Detect which cell encompasses the target text, then output its (x, y) center coordinate. 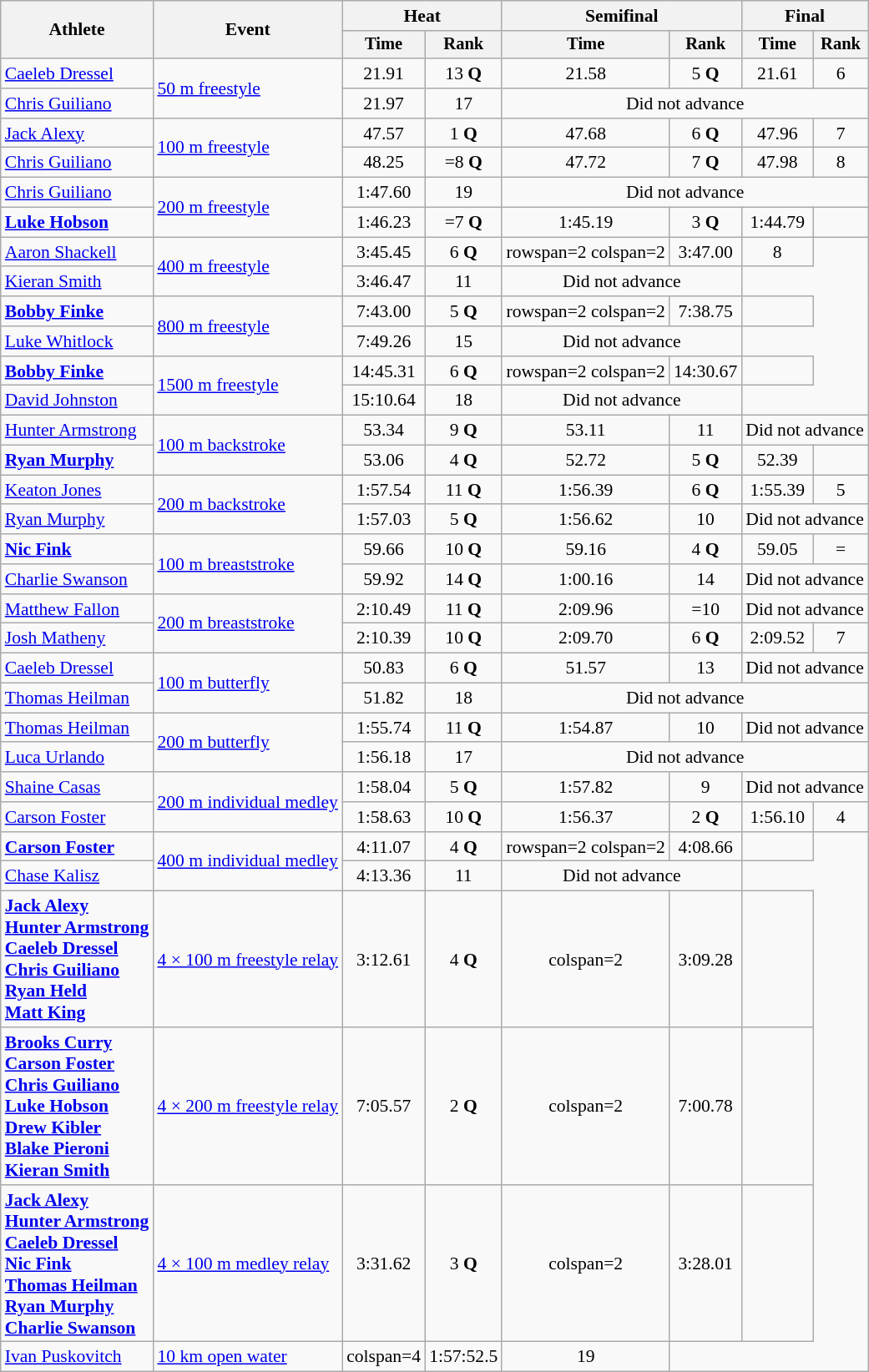
1:56.39 (586, 490)
1500 m freestyle (247, 386)
1:56.18 (384, 758)
200 m breaststroke (247, 624)
1:57:52.5 (463, 1357)
1:58.04 (384, 787)
6 (841, 73)
Matthew Fallon (77, 609)
59.92 (384, 579)
100 m butterfly (247, 683)
1:55.74 (384, 728)
13 Q (463, 73)
47.57 (384, 134)
200 m individual medley (247, 801)
2:10.39 (384, 638)
200 m backstroke (247, 504)
4 (841, 817)
51.57 (586, 668)
2:09.96 (586, 609)
400 m freestyle (247, 267)
100 m backstroke (247, 446)
Chase Kalisz (77, 876)
Jack AlexyHunter ArmstrongCaeleb DresselChris GuilianoRyan HeldMatt King (77, 960)
47.68 (586, 134)
= (841, 549)
4:08.66 (705, 847)
2:09.52 (777, 638)
2:09.70 (586, 638)
15:10.64 (384, 401)
53.34 (384, 431)
3:47.00 (705, 252)
1:58.63 (384, 817)
14 (705, 579)
=8 Q (463, 163)
21.91 (384, 73)
Jack AlexyHunter ArmstrongCaeleb DresselNic FinkThomas HeilmanRyan MurphyCharlie Swanson (77, 1264)
Jack Alexy (77, 134)
Keaton Jones (77, 490)
2:10.49 (384, 609)
1:56.37 (586, 817)
53.06 (384, 461)
=7 Q (463, 223)
colspan=4 (384, 1357)
3:46.47 (384, 282)
48.25 (384, 163)
1:44.79 (777, 223)
1:57.54 (384, 490)
47.72 (586, 163)
3:31.62 (384, 1264)
13 (705, 668)
1:45.19 (586, 223)
Aaron Shackell (77, 252)
800 m freestyle (247, 325)
3:45.45 (384, 252)
1 Q (463, 134)
14:30.67 (705, 371)
4 × 200 m freestyle relay (247, 1107)
3:09.28 (705, 960)
4:11.07 (384, 847)
51.82 (384, 699)
9 (705, 787)
Athlete (77, 30)
59.05 (777, 549)
7:43.00 (384, 311)
1:00.16 (586, 579)
Charlie Swanson (77, 579)
Josh Matheny (77, 638)
9 Q (463, 431)
Luca Urlando (77, 758)
15 (463, 341)
Luke Whitlock (77, 341)
100 m freestyle (247, 149)
59.66 (384, 549)
1:46.23 (384, 223)
Heat (422, 16)
1:56.10 (777, 817)
Kieran Smith (77, 282)
Event (247, 30)
21.97 (384, 103)
47.98 (777, 163)
10 km open water (247, 1357)
Ivan Puskovitch (77, 1357)
David Johnston (77, 401)
=10 (705, 609)
7 Q (705, 163)
1:57.03 (384, 520)
4:13.36 (384, 876)
5 (841, 490)
200 m butterfly (247, 743)
14:45.31 (384, 371)
200 m freestyle (247, 207)
Hunter Armstrong (77, 431)
3:28.01 (705, 1264)
4 × 100 m medley relay (247, 1264)
1:55.39 (777, 490)
52.39 (777, 461)
Nic Fink (77, 549)
7:05.57 (384, 1107)
Shaine Casas (77, 787)
52.72 (586, 461)
21.61 (777, 73)
47.96 (777, 134)
Final (805, 16)
50 m freestyle (247, 88)
3:12.61 (384, 960)
53.11 (586, 431)
400 m individual medley (247, 861)
7:49.26 (384, 341)
100 m breaststroke (247, 564)
Luke Hobson (77, 223)
1:56.62 (586, 520)
50.83 (384, 668)
59.16 (586, 549)
1:54.87 (586, 728)
Semifinal (621, 16)
Brooks CurryCarson FosterChris GuilianoLuke HobsonDrew KiblerBlake PieroniKieran Smith (77, 1107)
21.58 (586, 73)
4 × 100 m freestyle relay (247, 960)
14 Q (463, 579)
1:57.82 (586, 787)
7:00.78 (705, 1107)
1:47.60 (384, 193)
7:38.75 (705, 311)
